Pinpoint the cell where the given text exists, returning its [X, Y] midpoint coordinate. 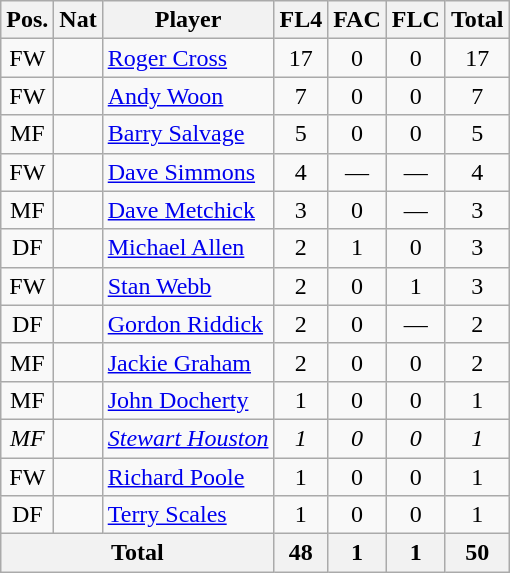
Nat [78, 20]
Jackie Graham [188, 362]
FL4 [301, 20]
FAC [358, 20]
Dave Simmons [188, 172]
48 [301, 553]
Stan Webb [188, 286]
Gordon Riddick [188, 324]
John Docherty [188, 400]
Michael Allen [188, 248]
Roger Cross [188, 58]
Dave Metchick [188, 210]
FLC [416, 20]
Terry Scales [188, 515]
50 [477, 553]
Player [188, 20]
Barry Salvage [188, 134]
Richard Poole [188, 477]
Stewart Houston [188, 438]
Pos. [28, 20]
Andy Woon [188, 96]
